Detect which cell encompasses the target text, then output its (x, y) center coordinate. 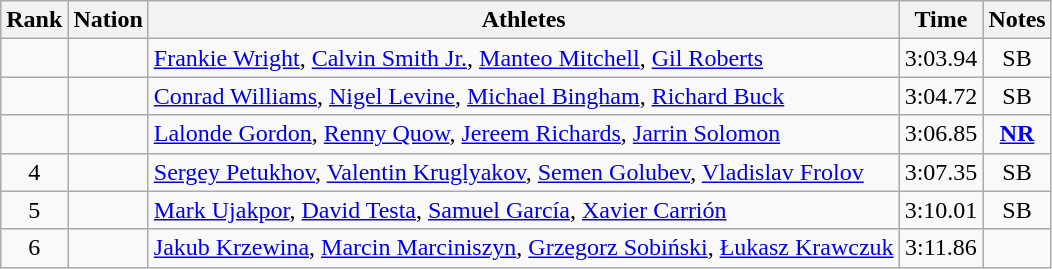
3:10.01 (941, 210)
3:07.35 (941, 172)
Jakub Krzewina, Marcin Marciniszyn, Grzegorz Sobiński, Łukasz Krawczuk (524, 248)
Time (941, 20)
6 (34, 248)
Nation (108, 20)
4 (34, 172)
3:11.86 (941, 248)
Frankie Wright, Calvin Smith Jr., Manteo Mitchell, Gil Roberts (524, 58)
3:06.85 (941, 134)
Conrad Williams, Nigel Levine, Michael Bingham, Richard Buck (524, 96)
Mark Ujakpor, David Testa, Samuel García, Xavier Carrión (524, 210)
NR (1017, 134)
3:03.94 (941, 58)
Sergey Petukhov, Valentin Kruglyakov, Semen Golubev, Vladislav Frolov (524, 172)
Lalonde Gordon, Renny Quow, Jereem Richards, Jarrin Solomon (524, 134)
3:04.72 (941, 96)
Rank (34, 20)
Notes (1017, 20)
Athletes (524, 20)
5 (34, 210)
